Pinpoint the cell where the given text exists, returning its [X, Y] midpoint coordinate. 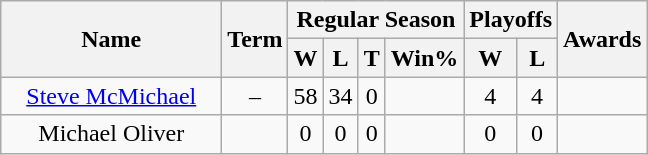
Regular Season [376, 20]
58 [306, 96]
T [372, 58]
Win% [424, 58]
Steve McMichael [112, 96]
Awards [602, 39]
– [255, 96]
Michael Oliver [112, 134]
Playoffs [511, 20]
34 [340, 96]
Name [112, 39]
Term [255, 39]
